Detect which cell encompasses the target text, then output its [x, y] center coordinate. 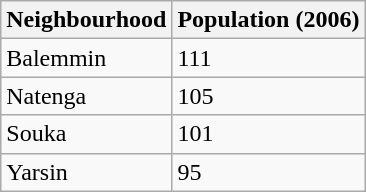
Population (2006) [268, 20]
Natenga [86, 96]
Balemmin [86, 58]
Yarsin [86, 172]
111 [268, 58]
95 [268, 172]
Souka [86, 134]
101 [268, 134]
Neighbourhood [86, 20]
105 [268, 96]
